Search for the cell housing the specified text and yield its (x, y) center coordinate. 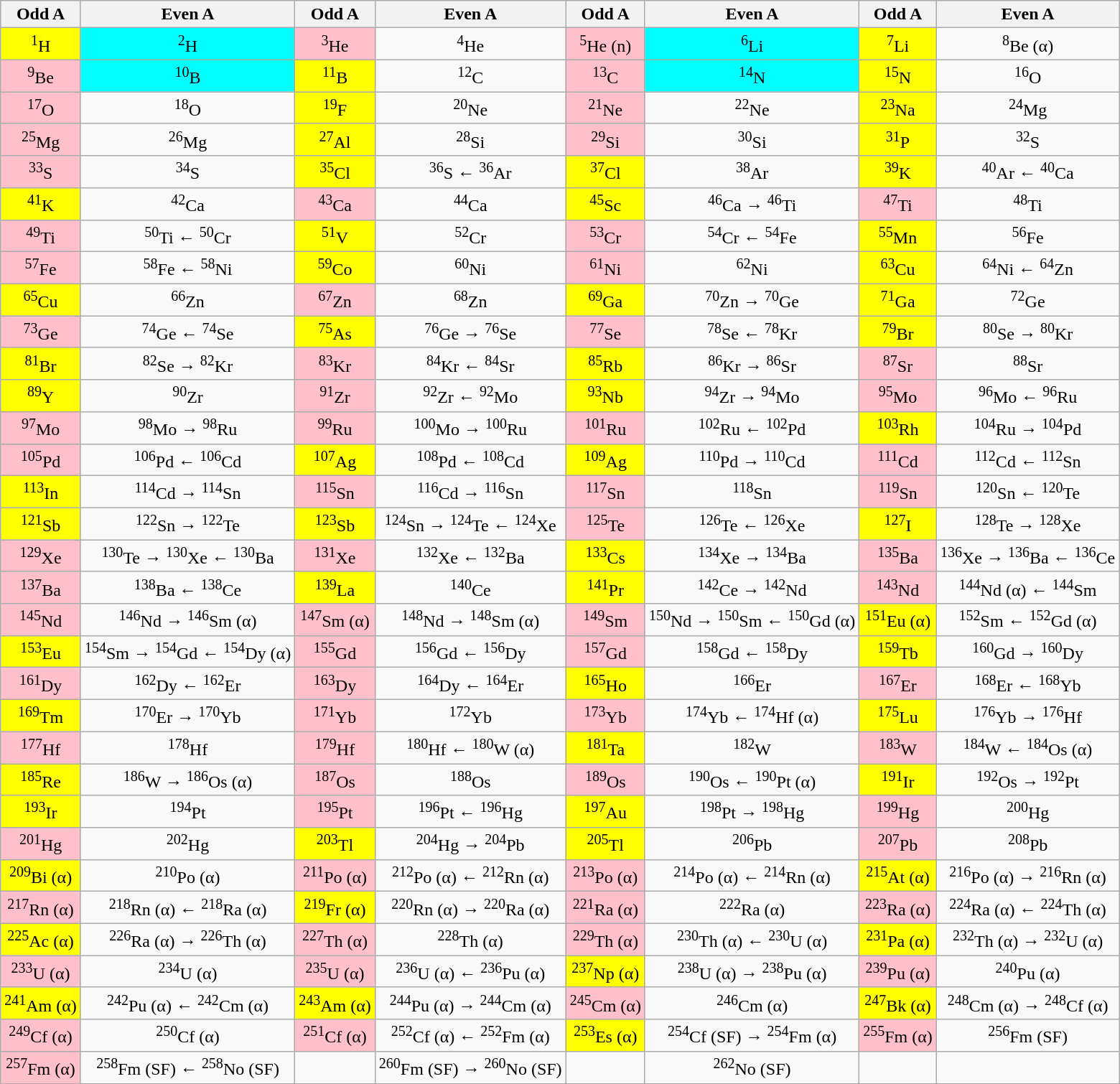
95Mo (898, 396)
187Os (335, 780)
201Hg (41, 844)
39K (898, 172)
222Ra (α) (752, 907)
160Gd → 160Dy (1027, 652)
242Pu (α) ← 242Cm (α) (187, 1004)
153Eu (41, 652)
135Ba (898, 556)
149Sm (605, 620)
60Ni (470, 268)
131Xe (335, 556)
248Cm (α) → 248Cf (α) (1027, 1004)
77Se (605, 332)
146Nd → 146Sm (α) (187, 620)
250Cf (α) (187, 1035)
9Be (41, 76)
21Ne (605, 108)
1H (41, 45)
204Hg → 204Pb (470, 844)
167Er (898, 683)
247Bk (α) (898, 1004)
114Cd → 114Sn (187, 492)
43Ca (335, 204)
230Th (α) ← 230U (α) (752, 939)
10B (187, 76)
37Cl (605, 172)
125Te (605, 524)
59Co (335, 268)
255Fm (α) (898, 1035)
133Cs (605, 556)
64Ni ← 64Zn (1027, 268)
164Dy ← 164Er (470, 683)
256Fm (SF) (1027, 1035)
90Zr (187, 396)
61Ni (605, 268)
191Ir (898, 780)
157Gd (605, 652)
32S (1027, 139)
80Se → 80Kr (1027, 332)
155Gd (335, 652)
243Am (α) (335, 1004)
184W ← 184Os (α) (1027, 748)
240Pu (α) (1027, 972)
148Nd → 148Sm (α) (470, 620)
156Gd ← 156Dy (470, 652)
168Er ← 168Yb (1027, 683)
193Ir (41, 811)
116Cd → 116Sn (470, 492)
260Fm (SF) → 260No (SF) (470, 1068)
197Au (605, 811)
6Li (752, 45)
228Th (α) (470, 939)
112Cd ← 112Sn (1027, 459)
28Si (470, 139)
170Er → 170Yb (187, 715)
127I (898, 524)
38Ar (752, 172)
217Rn (α) (41, 907)
122Sn → 122Te (187, 524)
226Ra (α) → 226Th (α) (187, 939)
221Ra (α) (605, 907)
163Dy (335, 683)
232Th (α) → 232U (α) (1027, 939)
185Re (41, 780)
152Sm ← 152Gd (α) (1027, 620)
102Ru ← 102Pd (752, 428)
42Ca (187, 204)
234U (α) (187, 972)
87Sr (898, 363)
74Ge ← 74Se (187, 332)
124Sn → 124Te ← 124Xe (470, 524)
108Pd ← 108Cd (470, 459)
88Sr (1027, 363)
84Kr ← 84Sr (470, 363)
69Ga (605, 300)
23Na (898, 108)
142Ce → 142Nd (752, 587)
5He (n) (605, 45)
25Mg (41, 139)
55Mn (898, 235)
16O (1027, 76)
215At (α) (898, 876)
218Rn (α) ← 218Ra (α) (187, 907)
235U (α) (335, 972)
211Po (α) (335, 876)
180Hf ← 180W (α) (470, 748)
192Os → 192Pt (1027, 780)
158Gd ← 158Dy (752, 652)
203Tl (335, 844)
36S ← 36Ar (470, 172)
251Cf (α) (335, 1035)
138Ba ← 138Ce (187, 587)
96Mo ← 96Ru (1027, 396)
198Pt → 198Hg (752, 811)
121Sb (41, 524)
213Po (α) (605, 876)
206Pb (752, 844)
145Nd (41, 620)
171Yb (335, 715)
174Yb ← 174Hf (α) (752, 715)
154Sm → 154Gd ← 154Dy (α) (187, 652)
178Hf (187, 748)
86Kr → 86Sr (752, 363)
83Kr (335, 363)
98Mo → 98Ru (187, 428)
212Po (α) ← 212Rn (α) (470, 876)
99Ru (335, 428)
162Dy ← 162Er (187, 683)
82Se → 82Kr (187, 363)
48Ti (1027, 204)
190Os ← 190Pt (α) (752, 780)
161Dy (41, 683)
33S (41, 172)
13C (605, 76)
130Te → 130Xe ← 130Ba (187, 556)
76Ge → 76Se (470, 332)
195Pt (335, 811)
107Ag (335, 459)
7Li (898, 45)
41K (41, 204)
208Pb (1027, 844)
45Sc (605, 204)
58Fe ← 58Ni (187, 268)
220Rn (α) → 220Ra (α) (470, 907)
71Ga (898, 300)
51V (335, 235)
8Be (α) (1027, 45)
3He (335, 45)
244Pu (α) → 244Cm (α) (470, 1004)
224Ra (α) ← 224Th (α) (1027, 907)
2H (187, 45)
92Zr ← 92Mo (470, 396)
165Ho (605, 683)
117Sn (605, 492)
143Nd (898, 587)
136Xe → 136Ba ← 136Ce (1027, 556)
65Cu (41, 300)
202Hg (187, 844)
179Hf (335, 748)
236U (α) ← 236Pu (α) (470, 972)
182W (752, 748)
50Ti ← 50Cr (187, 235)
199Hg (898, 811)
118Sn (752, 492)
119Sn (898, 492)
63Cu (898, 268)
196Pt ← 196Hg (470, 811)
137Ba (41, 587)
209Bi (α) (41, 876)
150Nd → 150Sm ← 150Gd (α) (752, 620)
78Se ← 78Kr (752, 332)
166Er (752, 683)
140Ce (470, 587)
19F (335, 108)
110Pd → 110Cd (752, 459)
106Pd ← 106Cd (187, 459)
219Fr (α) (335, 907)
132Xe ← 132Ba (470, 556)
49Ti (41, 235)
113In (41, 492)
12C (470, 76)
225Ac (α) (41, 939)
227Th (α) (335, 939)
241Am (α) (41, 1004)
151Eu (α) (898, 620)
104Ru → 104Pd (1027, 428)
239Pu (α) (898, 972)
176Yb → 176Hf (1027, 715)
229Th (α) (605, 939)
120Sn ← 120Te (1027, 492)
18O (187, 108)
129Xe (41, 556)
186W → 186Os (α) (187, 780)
31P (898, 139)
73Ge (41, 332)
91Zr (335, 396)
238U (α) → 238Pu (α) (752, 972)
22Ne (752, 108)
52Cr (470, 235)
214Po (α) ← 214Rn (α) (752, 876)
44Ca (470, 204)
231Pa (α) (898, 939)
15N (898, 76)
54Cr ← 54Fe (752, 235)
262No (SF) (752, 1068)
100Mo → 100Ru (470, 428)
111Cd (898, 459)
252Cf (α) ← 252Fm (α) (470, 1035)
66Zn (187, 300)
188Os (470, 780)
207Pb (898, 844)
53Cr (605, 235)
47Ti (898, 204)
85Rb (605, 363)
75As (335, 332)
249Cf (α) (41, 1035)
115Sn (335, 492)
210Po (α) (187, 876)
40Ar ← 40Ca (1027, 172)
68Zn (470, 300)
105Pd (41, 459)
253Es (α) (605, 1035)
173Yb (605, 715)
128Te → 128Xe (1027, 524)
123Sb (335, 524)
35Cl (335, 172)
4He (470, 45)
216Po (α) → 216Rn (α) (1027, 876)
257Fm (α) (41, 1068)
134Xe → 134Ba (752, 556)
46Ca → 46Ti (752, 204)
30Si (752, 139)
56Fe (1027, 235)
81Br (41, 363)
254Cf (SF) → 254Fm (α) (752, 1035)
169Tm (41, 715)
97Mo (41, 428)
126Te ← 126Xe (752, 524)
147Sm (α) (335, 620)
24Mg (1027, 108)
177Hf (41, 748)
159Tb (898, 652)
183W (898, 748)
79Br (898, 332)
26Mg (187, 139)
17O (41, 108)
200Hg (1027, 811)
194Pt (187, 811)
246Cm (α) (752, 1004)
62Ni (752, 268)
34S (187, 172)
57Fe (41, 268)
258Fm (SF) ← 258No (SF) (187, 1068)
103Rh (898, 428)
223Ra (α) (898, 907)
139La (335, 587)
175Lu (898, 715)
205Tl (605, 844)
27Al (335, 139)
14N (752, 76)
67Zn (335, 300)
20Ne (470, 108)
109Ag (605, 459)
29Si (605, 139)
245Cm (α) (605, 1004)
237Np (α) (605, 972)
141Pr (605, 587)
93Nb (605, 396)
94Zr → 94Mo (752, 396)
72Ge (1027, 300)
189Os (605, 780)
89Y (41, 396)
181Ta (605, 748)
11B (335, 76)
70Zn → 70Ge (752, 300)
172Yb (470, 715)
101Ru (605, 428)
144Nd (α) ← 144Sm (1027, 587)
233U (α) (41, 972)
